For the text-containing cell, return its midpoint in [x, y] coordinate format. 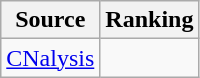
CNalysis [50, 58]
Ranking [150, 20]
Source [50, 20]
